Identify which cell holds the provided text, then report its [X, Y] central coordinate. 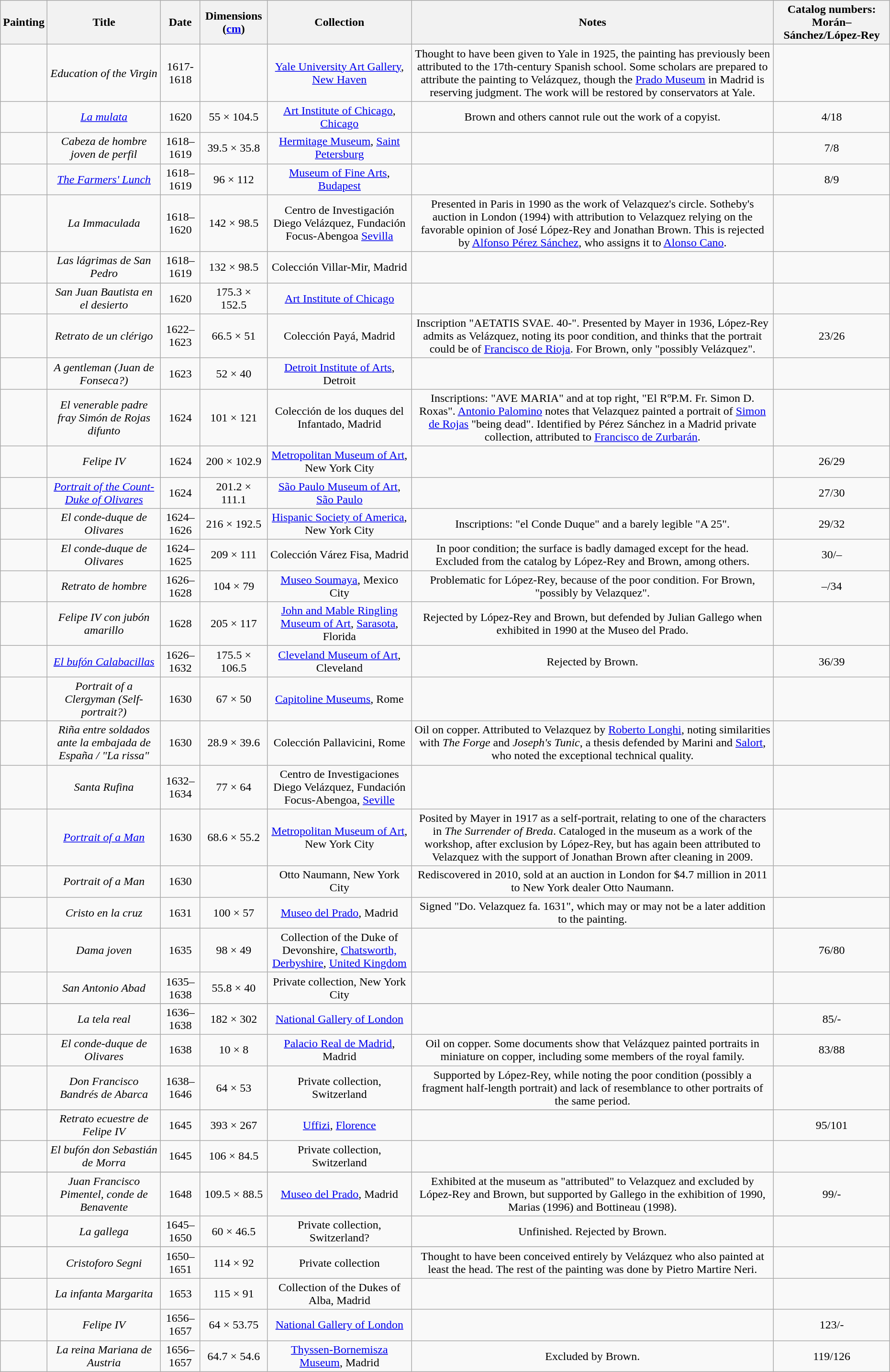
Excluded by Brown. [592, 1356]
216 × 192.5 [234, 524]
1618–1620 [180, 223]
29/32 [832, 524]
El bufón Calabacillas [104, 661]
Juan Francisco Pimentel, conde de Benavente [104, 1194]
Title [104, 22]
Museum of Fine Arts, Budapest [339, 179]
Portrait of the Count-Duke of Olivares [104, 493]
Collection [339, 22]
Unfinished. Rejected by Brown. [592, 1231]
Museo Soumaya, Mexico City [339, 586]
Signed "Do. Velazquez fa. 1631", which may or may not be a later addition to the painting. [592, 913]
1622–1623 [180, 336]
1631 [180, 913]
Cristo en la cruz [104, 913]
1635 [180, 950]
209 × 111 [234, 555]
Yale University Art Gallery, New Haven [339, 73]
Dama joven [104, 950]
123/- [832, 1325]
La tela real [104, 1019]
Dimensions (cm) [234, 22]
1636–1638 [180, 1019]
142 × 98.5 [234, 223]
Private collection, Switzerland? [339, 1231]
393 × 267 [234, 1125]
83/88 [832, 1050]
1638–1646 [180, 1088]
La Immaculada [104, 223]
Colección Villar-Mir, Madrid [339, 267]
Catalog numbers: Morán–Sánchez/López-Rey [832, 22]
1635–1638 [180, 987]
132 × 98.5 [234, 267]
85/- [832, 1019]
36/39 [832, 661]
São Paulo Museum of Art, São Paulo [339, 493]
Oil on copper. Some documents show that Velázquez painted portraits in miniature on copper, including some members of the royal family. [592, 1050]
1624–1625 [180, 555]
205 × 117 [234, 624]
67 × 50 [234, 699]
64 × 53 [234, 1088]
Art Institute of Chicago, Chicago [339, 117]
114 × 92 [234, 1263]
52 × 40 [234, 373]
Riña entre soldados ante la embajada de España / "La rissa" [104, 743]
23/26 [832, 336]
27/30 [832, 493]
Don Francisco Bandrés de Abarca [104, 1088]
Retrato de un clérigo [104, 336]
La infanta Margarita [104, 1294]
182 × 302 [234, 1019]
Date [180, 22]
68.6 × 55.2 [234, 837]
La reina Mariana de Austria [104, 1356]
96 × 112 [234, 179]
Retrato ecuestre de Felipe IV [104, 1125]
Rejected by López-Rey and Brown, but defended by Julian Gallego when exhibited in 1990 at the Museo del Prado. [592, 624]
100 × 57 [234, 913]
La gallega [104, 1231]
10 × 8 [234, 1050]
1645–1650 [180, 1231]
San Antonio Abad [104, 987]
Inscriptions: "el Conde Duque" and a barely legible "A 25". [592, 524]
30/– [832, 555]
Portrait of a Clergyman (Self-portrait?) [104, 699]
Painting [24, 22]
Hermitage Museum, Saint Petersburg [339, 148]
1626–1628 [180, 586]
Palacio Real de Madrid, Madrid [339, 1050]
175.5 × 106.5 [234, 661]
–/34 [832, 586]
Las lágrimas de San Pedro [104, 267]
1624–1626 [180, 524]
Thought to have been conceived entirely by Velázquez who also painted at least the head. The rest of the painting was done by Pietro Martire Neri. [592, 1263]
104 × 79 [234, 586]
4/18 [832, 117]
Collection of the Duke of Devonshire, Chatsworth, Derbyshire, United Kingdom [339, 950]
28.9 × 39.6 [234, 743]
109.5 × 88.5 [234, 1194]
Colección Várez Fisa, Madrid [339, 555]
1648 [180, 1194]
Education of the Virgin [104, 73]
Private collection, New York City [339, 987]
Cabeza de hombre joven de perfil [104, 148]
San Juan Bautista en el desierto [104, 299]
1626–1632 [180, 661]
Uffizi, Florence [339, 1125]
200 × 102.9 [234, 461]
El bufón don Sebastián de Morra [104, 1157]
175.3 × 152.5 [234, 299]
55 × 104.5 [234, 117]
7/8 [832, 148]
Cleveland Museum of Art, Cleveland [339, 661]
Thyssen-Bornemisza Museum, Madrid [339, 1356]
Centro de Investigaciones Diego Velázquez, Fundación Focus-Abengoa, Seville [339, 787]
115 × 91 [234, 1294]
8/9 [832, 179]
Art Institute of Chicago [339, 299]
39.5 × 35.8 [234, 148]
John and Mable Ringling Museum of Art, Sarasota, Florida [339, 624]
1623 [180, 373]
Detroit Institute of Arts, Detroit [339, 373]
55.8 × 40 [234, 987]
Santa Rufina [104, 787]
Felipe IV con jubón amarillo [104, 624]
Colección de los duques del Infantado, Madrid [339, 417]
Rejected by Brown. [592, 661]
Centro de Investigación Diego Velázquez, Fundación Focus-Abengoa Sevilla [339, 223]
Collection of the Dukes of Alba, Madrid [339, 1294]
119/126 [832, 1356]
Private collection [339, 1263]
64 × 53.75 [234, 1325]
Colección Payá, Madrid [339, 336]
1632–1634 [180, 787]
201.2 × 111.1 [234, 493]
Capitoline Museums, Rome [339, 699]
1653 [180, 1294]
El venerable padre fray Simón de Rojas difunto [104, 417]
Otto Naumann, New York City [339, 881]
98 × 49 [234, 950]
The Farmers' Lunch [104, 179]
Retrato de hombre [104, 586]
64.7 × 54.6 [234, 1356]
Problematic for López-Rey, because of the poor condition. For Brown, "possibly by Velazquez". [592, 586]
101 × 121 [234, 417]
A gentleman (Juan de Fonseca?) [104, 373]
95/101 [832, 1125]
Cristoforo Segni [104, 1263]
1650–1651 [180, 1263]
1638 [180, 1050]
La mulata [104, 117]
Brown and others cannot rule out the work of a copyist. [592, 117]
Hispanic Society of America, New York City [339, 524]
77 × 64 [234, 787]
76/80 [832, 950]
Notes [592, 22]
1628 [180, 624]
106 × 84.5 [234, 1157]
In poor condition; the surface is badly damaged except for the head. Excluded from the catalog by López-Rey and Brown, among others. [592, 555]
Colección Pallavicini, Rome [339, 743]
66.5 × 51 [234, 336]
60 × 46.5 [234, 1231]
99/- [832, 1194]
26/29 [832, 461]
Rediscovered in 2010, sold at an auction in London for $4.7 million in 2011 to New York dealer Otto Naumann. [592, 881]
1617-1618 [180, 73]
